From the cell containing the given text, extract its center point as [X, Y] coordinate. 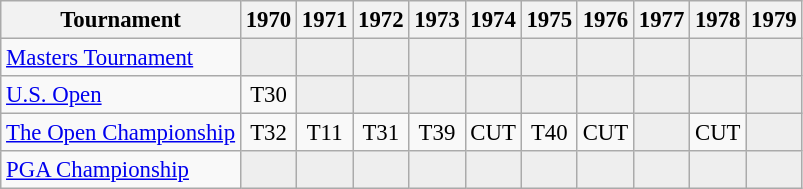
1972 [381, 20]
1971 [325, 20]
PGA Championship [121, 170]
U.S. Open [121, 95]
1970 [268, 20]
1978 [718, 20]
T30 [268, 95]
T11 [325, 133]
T32 [268, 133]
The Open Championship [121, 133]
T40 [549, 133]
1973 [437, 20]
Masters Tournament [121, 58]
1974 [493, 20]
1977 [661, 20]
1975 [549, 20]
1976 [605, 20]
T31 [381, 133]
Tournament [121, 20]
1979 [774, 20]
T39 [437, 133]
